Scan for the cell matching the given text and deliver its [x, y] coordinate at center. 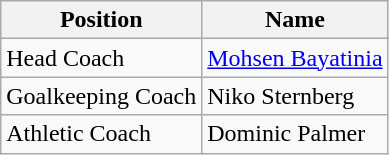
Mohsen Bayatinia [295, 58]
Head Coach [102, 58]
Athletic Coach [102, 134]
Name [295, 20]
Position [102, 20]
Goalkeeping Coach [102, 96]
Dominic Palmer [295, 134]
Niko Sternberg [295, 96]
